Locate the cell with the specified text and output its (X, Y) center coordinate. 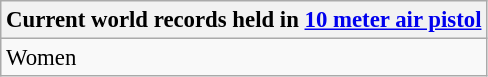
Women (244, 58)
Current world records held in 10 meter air pistol (244, 20)
